Locate the cell with the specified text and output its [X, Y] center coordinate. 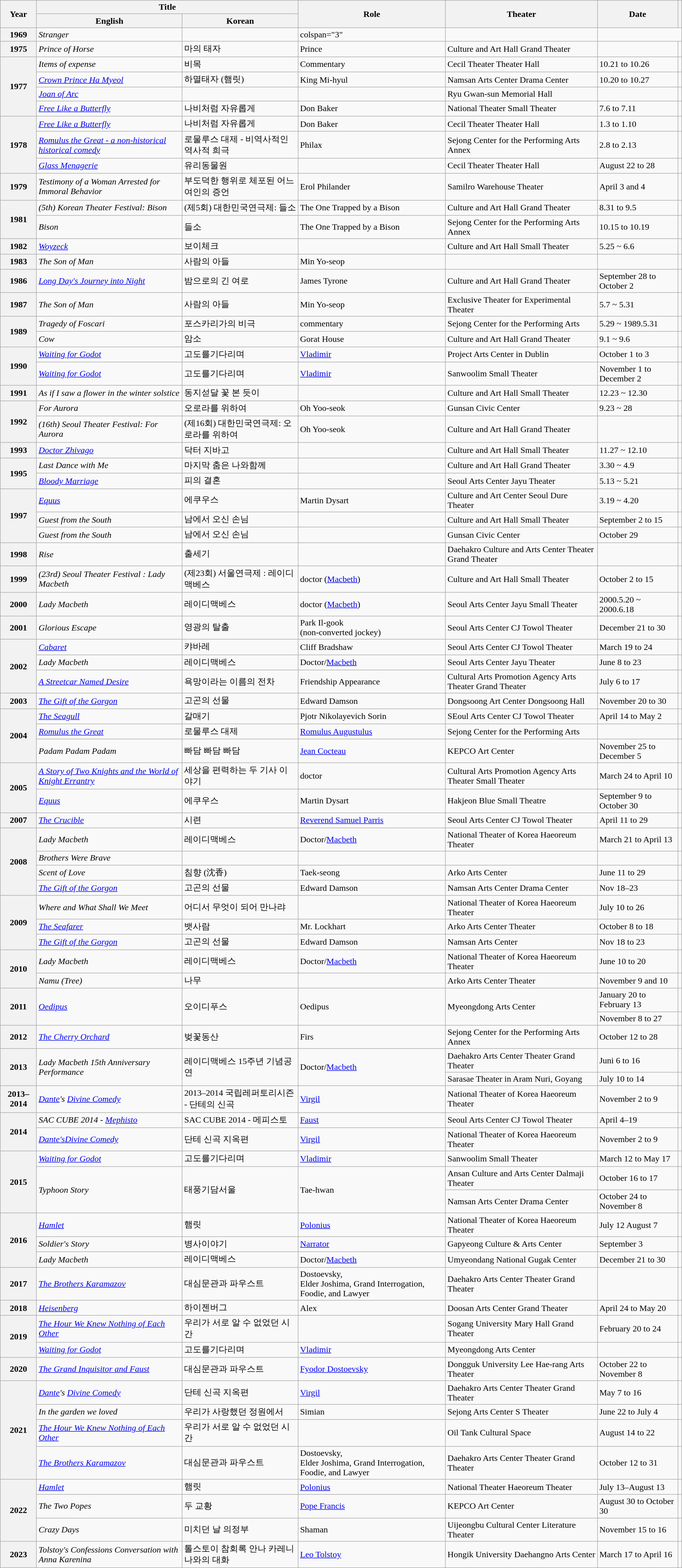
Lady Macbeth 15th Anniversary Performance [109, 1067]
Jean Cocteau [372, 751]
7.6 to 7.11 [637, 109]
Role [372, 14]
SEoul Arts Center CJ Towol Theater [522, 716]
(제16회) 대한민국연극제: 오로라를 위하여 [240, 429]
Year [19, 14]
레이디맥베스 15주년 기념공연 [240, 1067]
August 30 to October 30 [637, 1506]
부도덕한 행위로 체포된 어느 여인의 증언 [240, 187]
1987 [19, 304]
King Mi-hyul [372, 80]
벚꽃동산 [240, 1037]
Typhoon Story [109, 1190]
로물루스 대제 - 비역사적인 역사적 희극 [240, 145]
The Grand Inquisitor and Faust [109, 1369]
Nov 18–23 [637, 888]
Korean [240, 21]
어디서 무엇이 되어 만나랴 [240, 907]
Title [168, 7]
Philax [372, 145]
2015 [19, 1182]
Soldier's Story [109, 1244]
2004 [19, 735]
5.7 ~ 5.31 [637, 304]
병사이야기 [240, 1244]
2000 [19, 604]
Brothers Were Brave [109, 858]
보이체크 [240, 247]
Project Arts Center in Dublin [522, 354]
September 28 to October 2 [637, 281]
9.23 ~ 28 [637, 408]
암소 [240, 339]
1.3 to 1.10 [637, 124]
Scent of Love [109, 873]
Rise [109, 554]
Mr. Lockhart [372, 927]
9.1 ~ 9.6 [637, 339]
Juni 6 to 16 [637, 1060]
April 14 to May 2 [637, 716]
Arko Arts Center [522, 873]
Hakjeon Blue Small Theatre [522, 801]
April 4–19 [637, 1120]
침향 (沈香) [240, 873]
Leo Tolstoy [372, 1555]
Fyodor Dostoevsky [372, 1369]
1979 [19, 187]
November 20 to 30 [637, 701]
June 11 to 29 [637, 873]
1992 [19, 422]
(16th) Seoul Theater Festival: For Aurora [109, 429]
2001 [19, 628]
August 22 to 28 [637, 166]
SAC CUBE 2014 - Mephisto [109, 1120]
1993 [19, 450]
Cabaret [109, 647]
July 6 to 17 [637, 682]
July 13–August 13 [637, 1487]
October 16 to 17 [637, 1178]
March 12 to May 17 [637, 1159]
2022 [19, 1510]
Exclusive Theater for Experimental Theater [522, 304]
September 9 to October 30 [637, 801]
12.23 ~ 12.30 [637, 393]
비목 [240, 65]
Sejong Arts Center S Theater [522, 1412]
Romulus the Great [109, 732]
July 12 August 7 [637, 1225]
Cliff Bradshaw [372, 647]
시련 [240, 820]
Uijeongbu Cultural Center Literature Theater [522, 1530]
July 10 to 26 [637, 907]
October 12 to 31 [637, 1463]
November 25 to December 5 [637, 751]
Joan of Arc [109, 94]
Pjotr Nikolayevich Sorin [372, 716]
October 2 to 15 [637, 579]
Gapyeong Culture & Arts Center [522, 1244]
5.25 ~ 6.6 [637, 247]
포스카리가의 비극 [240, 324]
Reverend Samuel Parris [372, 820]
Dongsoong Art Center Dongsoong Hall [522, 701]
1995 [19, 473]
2002 [19, 666]
11.27 ~ 12.10 [637, 450]
5.29 ~ 1989.5.31 [637, 324]
Culture and Art Center Seoul Dure Theater [522, 500]
들소 [240, 227]
1999 [19, 579]
March 24 to April 10 [637, 776]
1986 [19, 281]
The Two Popes [109, 1506]
April 3 and 4 [637, 187]
Prince [372, 49]
Simian [372, 1412]
톨스토이 참회록 안나 카레니나와의 대화 [240, 1555]
National Theater Small Theater [522, 109]
Tolstoy's Confessions Conversation with Anna Karenina [109, 1555]
1991 [19, 393]
Seoul Arts Center Jayu Small Theater [522, 604]
July 10 to 14 [637, 1079]
뱃사람 [240, 927]
Pope Francis [372, 1506]
August 14 to 22 [637, 1433]
commentary [372, 324]
English [109, 21]
태풍기담서울 [240, 1190]
The Seagull [109, 716]
출세기 [240, 554]
세상을 편력하는 두 기사 이야기 [240, 776]
2023 [19, 1555]
10.20 to 10.27 [637, 80]
Nov 18 to 23 [637, 942]
Glass Menagerie [109, 166]
Items of expense [109, 65]
Glorious Escape [109, 628]
The Cherry Orchard [109, 1037]
피의 결혼 [240, 481]
2013–2014 국립레퍼토리시즌 - 단테의 신곡 [240, 1099]
1978 [19, 145]
colspan="3" [372, 35]
Cultural Arts Promotion Agency Arts Theater Grand Theater [522, 682]
(23rd) Seoul Theater Festival : Lady Macbeth [109, 579]
2005 [19, 787]
Samilro Warehouse Theater [522, 187]
June 10 to 20 [637, 961]
Sogang University Mary Hall Grand Theater [522, 1329]
April 11 to 29 [637, 820]
2013 [19, 1067]
Ansan Culture and Arts Center Dalmaji Theater [522, 1178]
Crown Prince Ha Myeol [109, 80]
두 교황 [240, 1506]
2014 [19, 1132]
For Aurora [109, 408]
October 24 to November 8 [637, 1201]
8.31 to 9.5 [637, 208]
나무 [240, 981]
April 24 to May 20 [637, 1308]
1977 [19, 87]
November 9 and 10 [637, 981]
3.19 ~ 4.20 [637, 500]
Bison [109, 227]
November 1 to December 2 [637, 374]
닥터 지바고 [240, 450]
오로라를 위하여 [240, 408]
Firs [372, 1037]
Faust [372, 1120]
As if I saw a flower in the winter solstice [109, 393]
Hongik University Daehangno Arts Center [522, 1555]
doctor [372, 776]
March 21 to April 13 [637, 840]
2012 [19, 1037]
Oil Tank Cultural Space [522, 1433]
로물루스 대제 [240, 732]
1969 [19, 35]
Crazy Days [109, 1530]
10.21 to 10.26 [637, 65]
Romulus Augustulus [372, 732]
National Theater Haeoreum Theater [522, 1487]
Taek-seong [372, 873]
10.15 to 10.19 [637, 227]
October 22 to November 8 [637, 1369]
January 20 to February 13 [637, 1000]
2013–2014 [19, 1099]
Testimony of a Woman Arrested for Immoral Behavior [109, 187]
Gorat House [372, 339]
하멸태자 (햄릿) [240, 80]
October 1 to 3 [637, 354]
2018 [19, 1308]
욕망이라는 이름의 전차 [240, 682]
2020 [19, 1369]
오이디푸스 [240, 1007]
2017 [19, 1284]
November 15 to 16 [637, 1530]
2009 [19, 922]
February 20 to 24 [637, 1329]
Erol Philander [372, 187]
James Tyrone [372, 281]
Woyzeck [109, 247]
May 7 to 16 [637, 1393]
2010 [19, 969]
(제23회) 서울연극제 : 레이디 맥베스 [240, 579]
Commentary [372, 65]
November 8 to 27 [637, 1018]
마지막 춤은 나와함께 [240, 466]
Ryu Gwan-sun Memorial Hall [522, 94]
2019 [19, 1337]
(5th) Korean Theater Festival: Bison [109, 208]
2011 [19, 1007]
1983 [19, 262]
갈매기 [240, 716]
Stranger [109, 35]
동지섣달 꽃 본 듯이 [240, 393]
September 2 to 15 [637, 520]
June 8 to 23 [637, 662]
March 19 to 24 [637, 647]
Daehakro Culture and Arts Center Theater Grand Theater [522, 554]
Narrator [372, 1244]
A Story of Two Knights and the World of Knight Errantry [109, 776]
Friendship Appearance [372, 682]
1997 [19, 515]
5.13 ~ 5.21 [637, 481]
Cultural Arts Promotion Agency Arts Theater Small Theater [522, 776]
밤으로의 긴 여로 [240, 281]
캬바레 [240, 647]
미치던 날 의정부 [240, 1530]
Long Day's Journey into Night [109, 281]
Cow [109, 339]
Alex [372, 1308]
Padam Padam Padam [109, 751]
1981 [19, 219]
Sarasae Theater in Aram Nuri, Goyang [522, 1079]
1989 [19, 331]
Namsan Arts Center [522, 942]
Namu (Tree) [109, 981]
(제5회) 대한민국연극제: 들소 [240, 208]
Bloody Marriage [109, 481]
빠담 빠담 빠담 [240, 751]
Theater [522, 14]
March 17 to April 16 [637, 1555]
2000.5.20 ~ 2000.6.18 [637, 604]
A Streetcar Named Desire [109, 682]
Doosan Arts Center Grand Theater [522, 1308]
2021 [19, 1430]
In the garden we loved [109, 1412]
마의 태자 [240, 49]
1982 [19, 247]
2.8 to 2.13 [637, 145]
Dante'sDivine Comedy [109, 1140]
Romulus the Great - a non-historical historical comedy [109, 145]
Where and What Shall We Meet [109, 907]
Doctor Zhivago [109, 450]
3.30 ~ 4.9 [637, 466]
Date [637, 14]
유리동물원 [240, 166]
2003 [19, 701]
2008 [19, 862]
October 8 to 18 [637, 927]
Dongguk University Lee Hae-rang Arts Theater [522, 1369]
1975 [19, 49]
Heisenberg [109, 1308]
October 29 [637, 535]
Prince of Horse [109, 49]
2016 [19, 1240]
1998 [19, 554]
Shaman [372, 1530]
영광의 탈출 [240, 628]
The Crucible [109, 820]
Park Il-gook(non-converted jockey) [372, 628]
The Seafarer [109, 927]
SAC CUBE 2014 - 메피스토 [240, 1120]
Tragedy of Foscari [109, 324]
하이젠버그 [240, 1308]
2007 [19, 820]
September 3 [637, 1244]
Last Dance with Me [109, 466]
Tae-hwan [372, 1190]
October 12 to 28 [637, 1037]
June 22 to July 4 [637, 1412]
Umyeondang National Gugak Center [522, 1260]
우리가 사랑했던 정원에서 [240, 1412]
1990 [19, 366]
